For the text-containing cell, return its midpoint in [x, y] coordinate format. 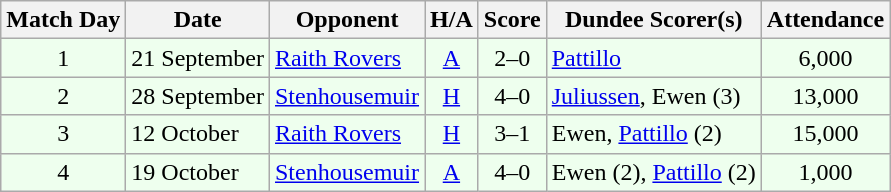
6,000 [825, 58]
28 September [198, 96]
Attendance [825, 20]
Dundee Scorer(s) [654, 20]
4 [64, 172]
Pattillo [654, 58]
Score [512, 20]
15,000 [825, 134]
Ewen (2), Pattillo (2) [654, 172]
1 [64, 58]
3–1 [512, 134]
12 October [198, 134]
Ewen, Pattillo (2) [654, 134]
Opponent [346, 20]
21 September [198, 58]
3 [64, 134]
Match Day [64, 20]
1,000 [825, 172]
19 October [198, 172]
Juliussen, Ewen (3) [654, 96]
13,000 [825, 96]
H/A [452, 20]
2–0 [512, 58]
Date [198, 20]
2 [64, 96]
